Capture the cell that displays the provided text and extract its [X, Y] central coordinate. 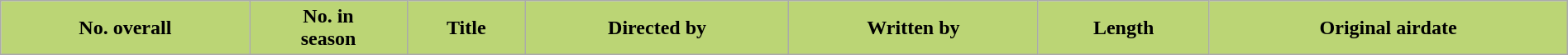
No. overall [126, 28]
Original airdate [1388, 28]
Directed by [657, 28]
Length [1123, 28]
No. inseason [328, 28]
Written by [914, 28]
Title [466, 28]
